Scan for the cell matching the given text and deliver its [X, Y] coordinate at center. 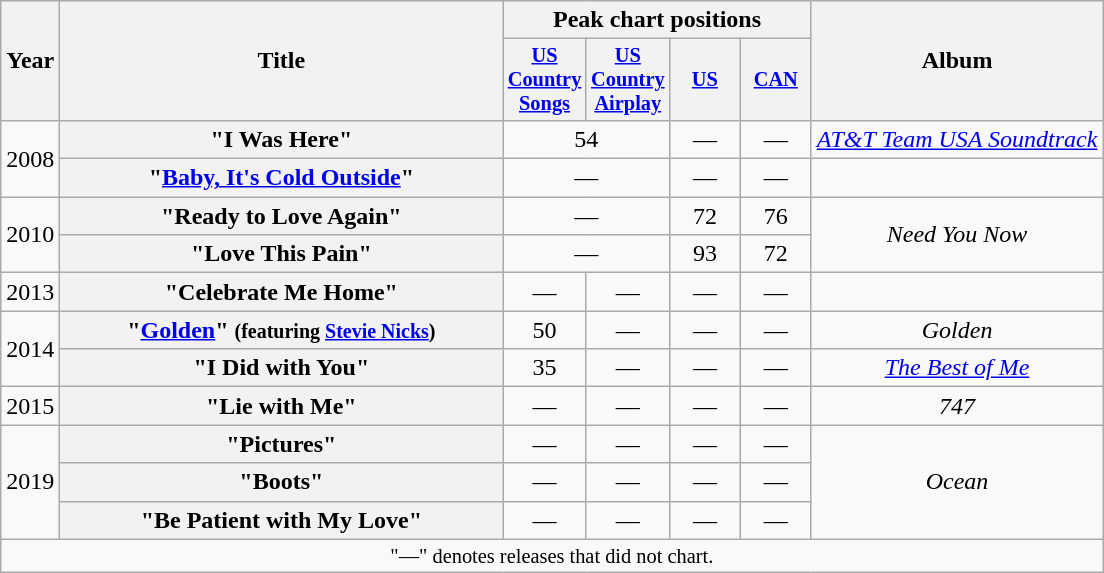
"Golden" (featuring Stevie Nicks) [282, 330]
"Ready to Love Again" [282, 216]
AT&T Team USA Soundtrack [957, 139]
"—" denotes releases that did not chart. [552, 556]
Year [30, 61]
76 [776, 216]
"Baby, It's Cold Outside" [282, 178]
"Be Patient with My Love" [282, 520]
"Celebrate Me Home" [282, 292]
"Lie with Me" [282, 406]
747 [957, 406]
2013 [30, 292]
Ocean [957, 482]
35 [544, 368]
2015 [30, 406]
"Boots" [282, 482]
US Country Airplay [628, 80]
Peak chart positions [657, 20]
"Pictures" [282, 444]
Album [957, 61]
2010 [30, 235]
"I Did with You" [282, 368]
"Love This Pain" [282, 254]
54 [586, 139]
"I Was Here" [282, 139]
CAN [776, 80]
2008 [30, 158]
2019 [30, 482]
93 [704, 254]
Need You Now [957, 235]
Golden [957, 330]
The Best of Me [957, 368]
Title [282, 61]
US [704, 80]
US Country Songs [544, 80]
50 [544, 330]
2014 [30, 349]
